Extract the [x, y] coordinate from the center of the cell holding the provided text.  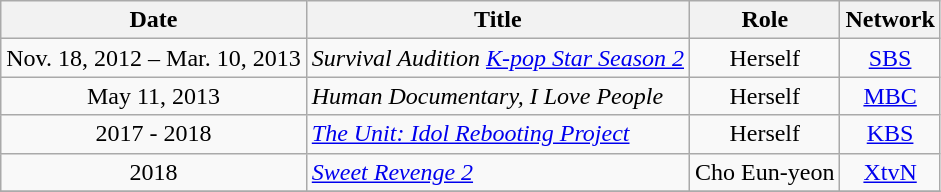
Date [154, 20]
Survival Audition K-pop Star Season 2 [498, 58]
2017 - 2018 [154, 134]
Title [498, 20]
Nov. 18, 2012 – Mar. 10, 2013 [154, 58]
SBS [890, 58]
KBS [890, 134]
Sweet Revenge 2 [498, 172]
May 11, 2013 [154, 96]
Role [765, 20]
The Unit: Idol Rebooting Project [498, 134]
2018 [154, 172]
MBC [890, 96]
XtvN [890, 172]
Network [890, 20]
Human Documentary, I Love People [498, 96]
Cho Eun-yeon [765, 172]
